Output the (x, y) coordinate of the center of the cell containing the given text.  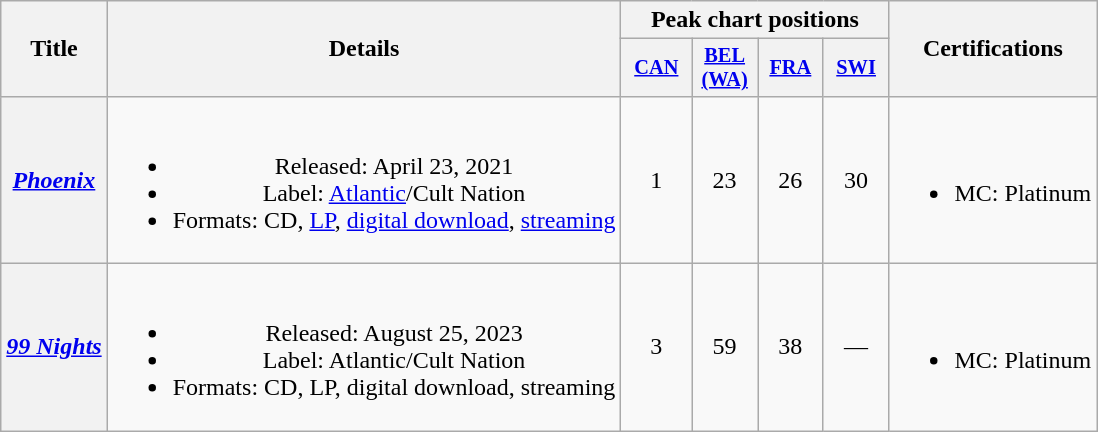
99 Nights (54, 348)
CAN (656, 68)
Phoenix (54, 180)
38 (791, 348)
Peak chart positions (755, 20)
23 (725, 180)
Details (364, 49)
Certifications (993, 49)
26 (791, 180)
— (856, 348)
FRA (791, 68)
Released: August 25, 2023Label: Atlantic/Cult NationFormats: CD, LP, digital download, streaming (364, 348)
30 (856, 180)
Released: April 23, 2021Label: Atlantic/Cult NationFormats: CD, LP, digital download, streaming (364, 180)
1 (656, 180)
3 (656, 348)
Title (54, 49)
59 (725, 348)
SWI (856, 68)
BEL(WA) (725, 68)
